Scan for the cell matching the given text and deliver its (x, y) coordinate at center. 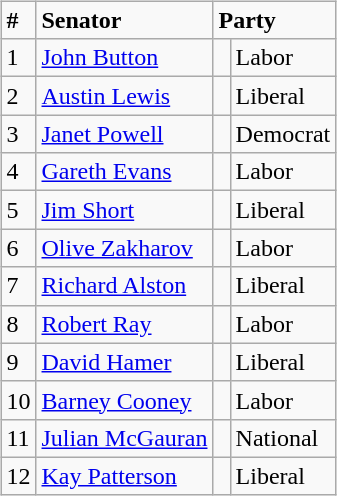
2 (18, 96)
Robert Ray (124, 324)
Kay Patterson (124, 476)
Austin Lewis (124, 96)
Barney Cooney (124, 400)
Olive Zakharov (124, 248)
# (18, 20)
Gareth Evans (124, 172)
9 (18, 362)
Jim Short (124, 210)
6 (18, 248)
5 (18, 210)
Senator (124, 20)
Democrat (283, 134)
11 (18, 438)
3 (18, 134)
Party (274, 20)
Julian McGauran (124, 438)
David Hamer (124, 362)
10 (18, 400)
National (283, 438)
Janet Powell (124, 134)
Richard Alston (124, 286)
12 (18, 476)
John Button (124, 58)
7 (18, 286)
4 (18, 172)
1 (18, 58)
8 (18, 324)
